For the text-containing cell, return its midpoint in [x, y] coordinate format. 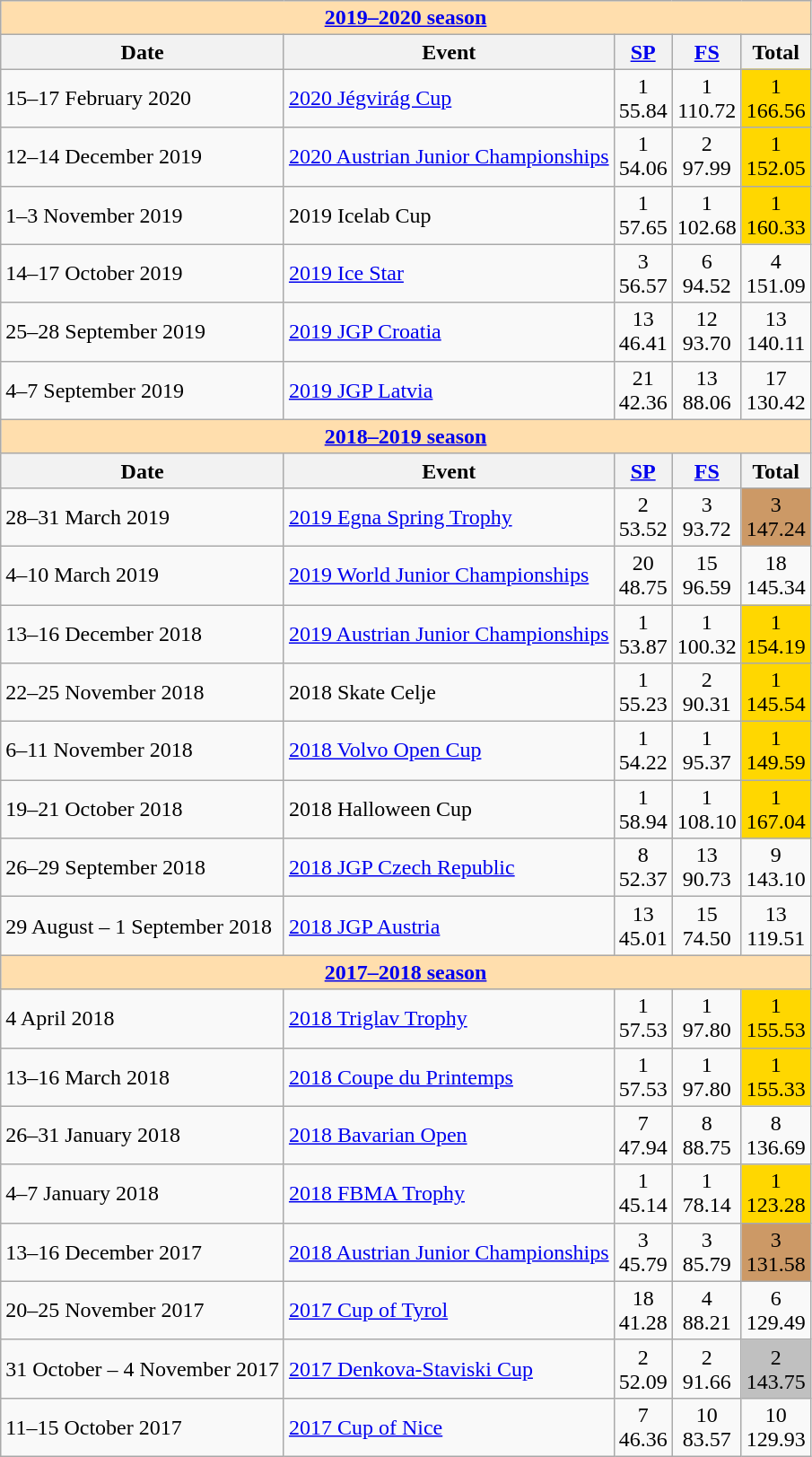
2 143.75 [775, 1368]
15–17 February 2020 [143, 99]
1 102.68 [707, 215]
2017 Denkova-Staviski Cup [449, 1368]
3 56.57 [642, 273]
13 45.01 [642, 926]
9 143.10 [775, 867]
12–14 December 2019 [143, 156]
2 97.99 [707, 156]
11–15 October 2017 [143, 1427]
1 123.28 [775, 1194]
12 93.70 [707, 332]
13–16 December 2017 [143, 1251]
2 52.09 [642, 1368]
2018 Bavarian Open [449, 1135]
7 46.36 [642, 1427]
21 42.36 [642, 390]
8 136.69 [775, 1135]
28–31 March 2019 [143, 517]
4–7 September 2019 [143, 390]
1 100.32 [707, 634]
13–16 March 2018 [143, 1077]
1 155.53 [775, 1018]
1 110.72 [707, 99]
2018 JGP Austria [449, 926]
2018–2019 season [406, 436]
6–11 November 2018 [143, 750]
18 145.34 [775, 575]
2019 Egna Spring Trophy [449, 517]
19–21 October 2018 [143, 810]
13 46.41 [642, 332]
2018 FBMA Trophy [449, 1194]
20 48.75 [642, 575]
26–29 September 2018 [143, 867]
1 154.19 [775, 634]
3 93.72 [707, 517]
2018 Coupe du Printemps [449, 1077]
13 88.06 [707, 390]
13 90.73 [707, 867]
2017–2018 season [406, 972]
1 53.87 [642, 634]
4 April 2018 [143, 1018]
10 83.57 [707, 1427]
22–25 November 2018 [143, 693]
1 167.04 [775, 810]
1 55.84 [642, 99]
3 45.79 [642, 1251]
3 131.58 [775, 1251]
31 October – 4 November 2017 [143, 1368]
1 78.14 [707, 1194]
8 52.37 [642, 867]
4–10 March 2019 [143, 575]
2020 Austrian Junior Championships [449, 156]
17 130.42 [775, 390]
4 88.21 [707, 1311]
2017 Cup of Nice [449, 1427]
2018 Skate Celje [449, 693]
1 155.33 [775, 1077]
1–3 November 2019 [143, 215]
2019 World Junior Championships [449, 575]
1 145.54 [775, 693]
4–7 January 2018 [143, 1194]
15 74.50 [707, 926]
2019 JGP Latvia [449, 390]
13–16 December 2018 [143, 634]
2018 JGP Czech Republic [449, 867]
2019 JGP Croatia [449, 332]
1 160.33 [775, 215]
2 53.52 [642, 517]
4 151.09 [775, 273]
2018 Halloween Cup [449, 810]
2 91.66 [707, 1368]
1 166.56 [775, 99]
1 152.05 [775, 156]
6 94.52 [707, 273]
2018 Volvo Open Cup [449, 750]
18 41.28 [642, 1311]
6 129.49 [775, 1311]
2 90.31 [707, 693]
13 140.11 [775, 332]
1 45.14 [642, 1194]
3 147.24 [775, 517]
1 95.37 [707, 750]
2018 Triglav Trophy [449, 1018]
1 57.65 [642, 215]
2020 Jégvirág Cup [449, 99]
25–28 September 2019 [143, 332]
2019 Icelab Cup [449, 215]
1 108.10 [707, 810]
1 58.94 [642, 810]
15 96.59 [707, 575]
10 129.93 [775, 1427]
14–17 October 2019 [143, 273]
13 119.51 [775, 926]
1 55.23 [642, 693]
2019 Austrian Junior Championships [449, 634]
20–25 November 2017 [143, 1311]
2019–2020 season [406, 18]
1 54.06 [642, 156]
1 54.22 [642, 750]
2019 Ice Star [449, 273]
7 47.94 [642, 1135]
29 August – 1 September 2018 [143, 926]
1 149.59 [775, 750]
26–31 January 2018 [143, 1135]
2017 Cup of Tyrol [449, 1311]
2018 Austrian Junior Championships [449, 1251]
3 85.79 [707, 1251]
8 88.75 [707, 1135]
